Scan for the cell matching the given text and deliver its (x, y) coordinate at center. 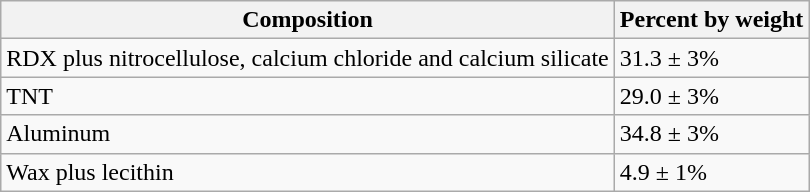
Wax plus lecithin (308, 172)
Aluminum (308, 134)
4.9 ± 1% (712, 172)
34.8 ± 3% (712, 134)
Percent by weight (712, 20)
Composition (308, 20)
29.0 ± 3% (712, 96)
RDX plus nitrocellulose, calcium chloride and calcium silicate (308, 58)
31.3 ± 3% (712, 58)
TNT (308, 96)
